From the cell containing the given text, extract its center point as [X, Y] coordinate. 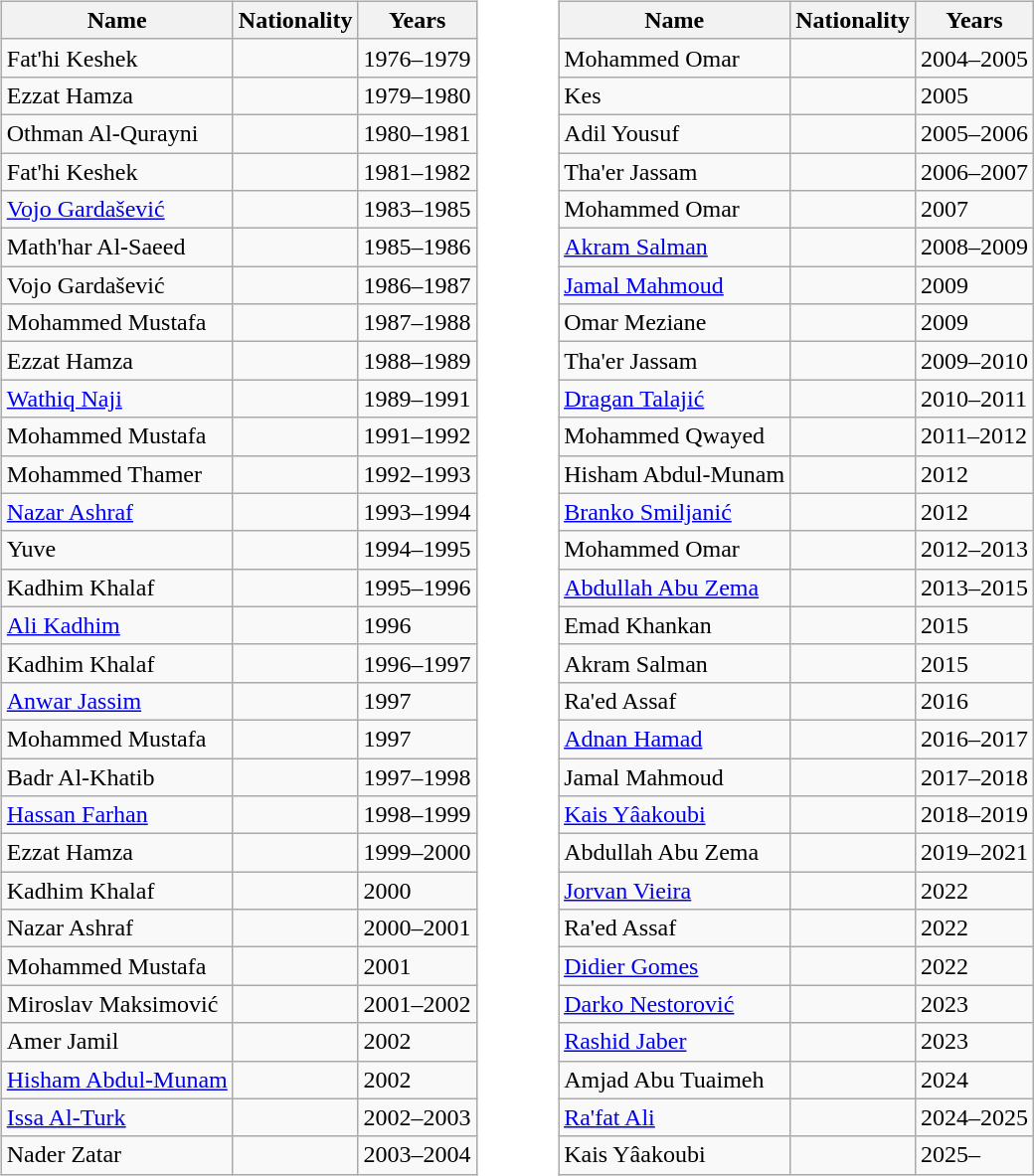
Rashid Jaber [674, 1042]
2017–2018 [974, 776]
2007 [974, 210]
2016 [974, 701]
Mohammed Thamer [117, 474]
Math'har Al-Saeed [117, 248]
Nader Zatar [117, 1155]
2024–2025 [974, 1117]
2003–2004 [418, 1155]
1992–1993 [418, 474]
Darko Nestorović [674, 1004]
2008–2009 [974, 248]
2011–2012 [974, 436]
2010–2011 [974, 399]
Hassan Farhan [117, 815]
2001 [418, 966]
1988–1989 [418, 361]
1976–1979 [418, 58]
2019–2021 [974, 853]
1983–1985 [418, 210]
Yuve [117, 550]
2018–2019 [974, 815]
2009–2010 [974, 361]
Kes [674, 95]
2002–2003 [418, 1117]
1997–1998 [418, 776]
2000 [418, 891]
Ali Kadhim [117, 625]
Othman Al-Qurayni [117, 133]
2000–2001 [418, 928]
1986–1987 [418, 285]
2013–2015 [974, 588]
1981–1982 [418, 172]
Ra'fat Ali [674, 1117]
Amjad Abu Tuaimeh [674, 1080]
Emad Khankan [674, 625]
Wathiq Naji [117, 399]
2006–2007 [974, 172]
1993–1994 [418, 512]
Miroslav Maksimović [117, 1004]
1989–1991 [418, 399]
Adil Yousuf [674, 133]
Dragan Talajić [674, 399]
Anwar Jassim [117, 701]
1991–1992 [418, 436]
1987–1988 [418, 323]
2005–2006 [974, 133]
Omar Meziane [674, 323]
1995–1996 [418, 588]
Jorvan Vieira [674, 891]
2001–2002 [418, 1004]
2016–2017 [974, 739]
2025– [974, 1155]
1998–1999 [418, 815]
Adnan Hamad [674, 739]
Issa Al-Turk [117, 1117]
1980–1981 [418, 133]
Branko Smiljanić [674, 512]
2012–2013 [974, 550]
Didier Gomes [674, 966]
2024 [974, 1080]
1996 [418, 625]
1979–1980 [418, 95]
1996–1997 [418, 663]
1985–1986 [418, 248]
Mohammed Qwayed [674, 436]
Amer Jamil [117, 1042]
2004–2005 [974, 58]
Badr Al-Khatib [117, 776]
1999–2000 [418, 853]
1994–1995 [418, 550]
2005 [974, 95]
